From the cell containing the given text, extract its center point as (x, y) coordinate. 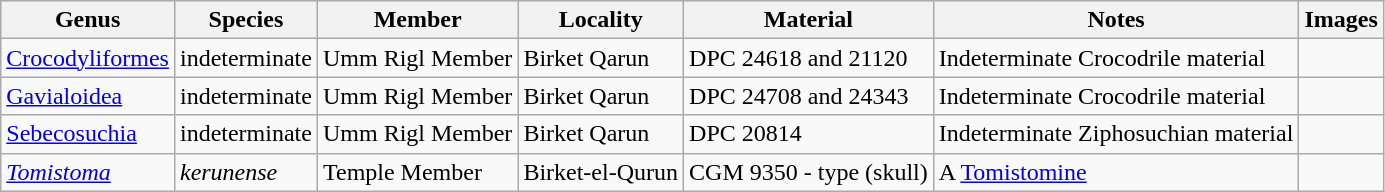
Tomistoma (88, 172)
Notes (1116, 20)
DPC 20814 (809, 134)
Indeterminate Ziphosuchian material (1116, 134)
DPC 24708 and 24343 (809, 96)
Locality (601, 20)
Material (809, 20)
Species (246, 20)
Genus (88, 20)
Birket-el-Qurun (601, 172)
Sebecosuchia (88, 134)
Member (417, 20)
Images (1341, 20)
kerunense (246, 172)
Gavialoidea (88, 96)
A Tomistomine (1116, 172)
Crocodyliformes (88, 58)
Temple Member (417, 172)
DPC 24618 and 21120 (809, 58)
CGM 9350 - type (skull) (809, 172)
